Pinpoint the cell where the given text exists, returning its (x, y) midpoint coordinate. 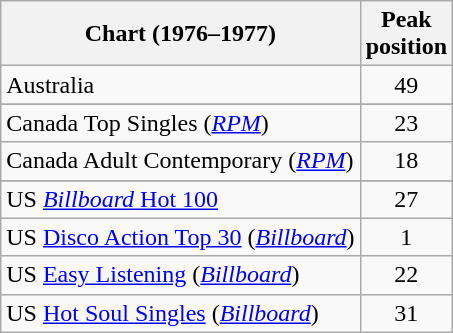
49 (406, 85)
22 (406, 275)
Canada Adult Contemporary (RPM) (180, 161)
Chart (1976–1977) (180, 34)
Canada Top Singles (RPM) (180, 123)
US Billboard Hot 100 (180, 199)
27 (406, 199)
18 (406, 161)
23 (406, 123)
Australia (180, 85)
31 (406, 313)
US Easy Listening (Billboard) (180, 275)
1 (406, 237)
US Disco Action Top 30 (Billboard) (180, 237)
US Hot Soul Singles (Billboard) (180, 313)
Peakposition (406, 34)
